Scan for the cell matching the given text and deliver its [X, Y] coordinate at center. 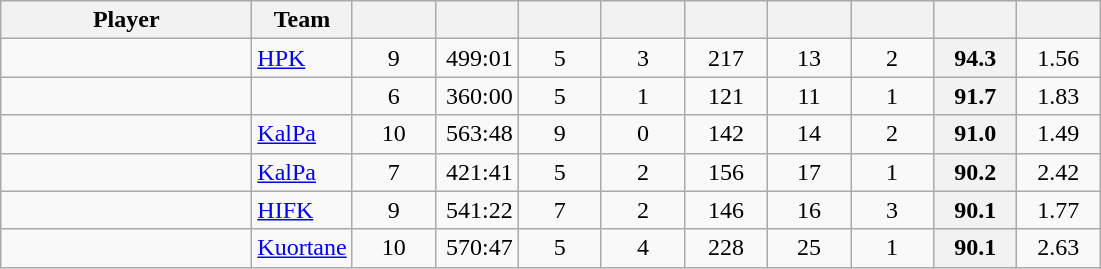
142 [726, 134]
Kuortane [302, 248]
1.49 [1058, 134]
90.2 [976, 172]
HIFK [302, 210]
1.83 [1058, 96]
217 [726, 58]
156 [726, 172]
1.56 [1058, 58]
91.0 [976, 134]
541:22 [476, 210]
16 [808, 210]
Team [302, 20]
1.77 [1058, 210]
HPK [302, 58]
4 [642, 248]
0 [642, 134]
146 [726, 210]
563:48 [476, 134]
360:00 [476, 96]
2.42 [1058, 172]
11 [808, 96]
6 [394, 96]
570:47 [476, 248]
25 [808, 248]
91.7 [976, 96]
14 [808, 134]
17 [808, 172]
13 [808, 58]
228 [726, 248]
Player [126, 20]
121 [726, 96]
421:41 [476, 172]
499:01 [476, 58]
94.3 [976, 58]
2.63 [1058, 248]
